Detect which cell encompasses the target text, then output its (x, y) center coordinate. 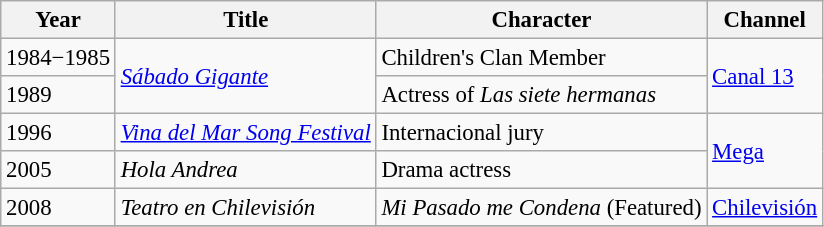
Teatro en Chilevisión (246, 208)
1984−1985 (58, 58)
Vina del Mar Song Festival (246, 133)
Year (58, 20)
2005 (58, 170)
Title (246, 20)
Channel (765, 20)
2008 (58, 208)
Internacional jury (542, 133)
Actress of Las siete hermanas (542, 95)
1996 (58, 133)
Hola Andrea (246, 170)
Character (542, 20)
Chilevisión (765, 208)
Children's Clan Member (542, 58)
Canal 13 (765, 76)
Mega (765, 152)
Sábado Gigante (246, 76)
Drama actress (542, 170)
1989 (58, 95)
Mi Pasado me Condena (Featured) (542, 208)
